Identify which cell holds the provided text, then report its [x, y] central coordinate. 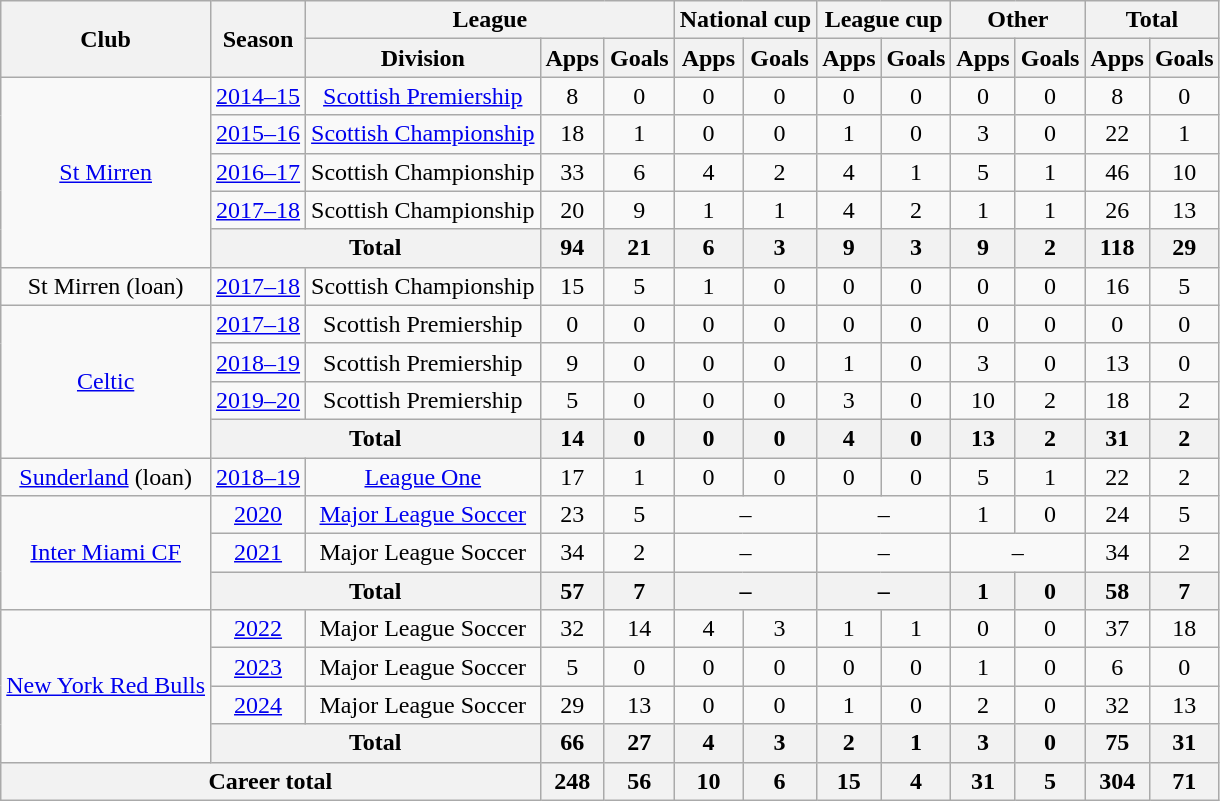
17 [572, 477]
304 [1117, 781]
National cup [745, 20]
Career total [270, 781]
37 [1117, 629]
20 [572, 210]
23 [572, 515]
66 [572, 743]
71 [1184, 781]
33 [572, 172]
27 [639, 743]
Celtic [106, 381]
75 [1117, 743]
League One [423, 477]
Club [106, 39]
2024 [258, 705]
St Mirren (loan) [106, 286]
248 [572, 781]
2015–16 [258, 134]
Sunderland (loan) [106, 477]
2022 [258, 629]
57 [572, 591]
24 [1117, 515]
2021 [258, 553]
16 [1117, 286]
2020 [258, 515]
21 [639, 248]
Other [1018, 20]
Season [258, 39]
2023 [258, 667]
League [490, 20]
58 [1117, 591]
26 [1117, 210]
46 [1117, 172]
2014–15 [258, 96]
League cup [884, 20]
New York Red Bulls [106, 686]
94 [572, 248]
2019–20 [258, 400]
118 [1117, 248]
Division [423, 58]
St Mirren [106, 172]
Inter Miami CF [106, 553]
2016–17 [258, 172]
56 [639, 781]
